For the text-containing cell, return its midpoint in (x, y) coordinate format. 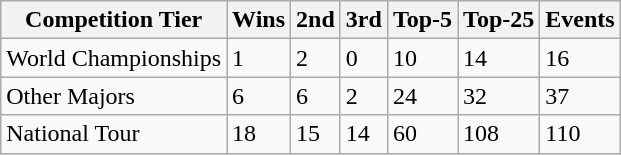
Top-25 (499, 20)
Events (580, 20)
24 (422, 96)
World Championships (114, 58)
110 (580, 134)
National Tour (114, 134)
108 (499, 134)
Competition Tier (114, 20)
16 (580, 58)
60 (422, 134)
18 (259, 134)
3rd (364, 20)
32 (499, 96)
37 (580, 96)
10 (422, 58)
Other Majors (114, 96)
1 (259, 58)
15 (316, 134)
Top-5 (422, 20)
Wins (259, 20)
2nd (316, 20)
0 (364, 58)
